Search for the cell housing the specified text and yield its [X, Y] center coordinate. 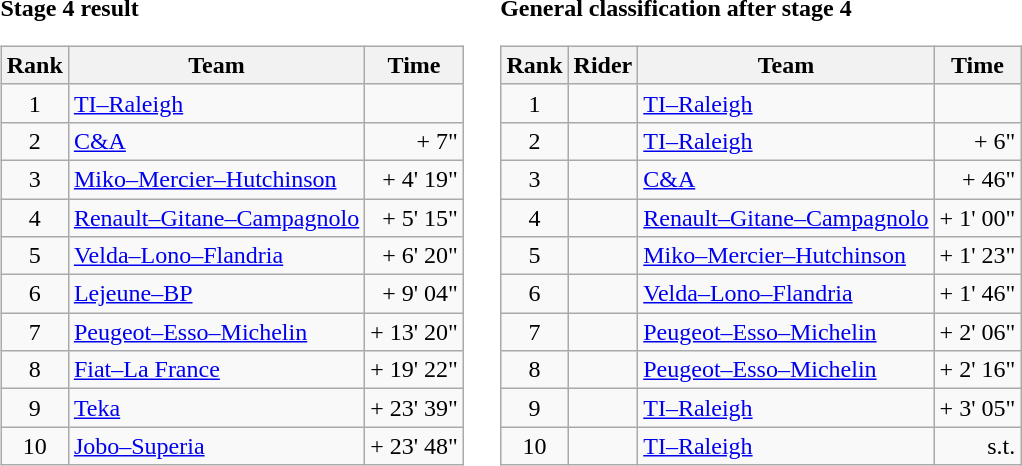
Teka [216, 408]
+ 3' 05" [978, 408]
+ 9' 04" [414, 294]
+ 23' 39" [414, 408]
+ 6" [978, 141]
+ 23' 48" [414, 446]
Rider [603, 65]
+ 4' 19" [414, 179]
+ 7" [414, 141]
+ 1' 46" [978, 294]
+ 13' 20" [414, 332]
+ 6' 20" [414, 256]
+ 2' 06" [978, 332]
s.t. [978, 446]
Fiat–La France [216, 370]
+ 5' 15" [414, 217]
+ 2' 16" [978, 370]
+ 1' 00" [978, 217]
Lejeune–BP [216, 294]
Jobo–Superia [216, 446]
+ 46" [978, 179]
+ 1' 23" [978, 256]
+ 19' 22" [414, 370]
